Locate the cell with the specified text and output its (X, Y) center coordinate. 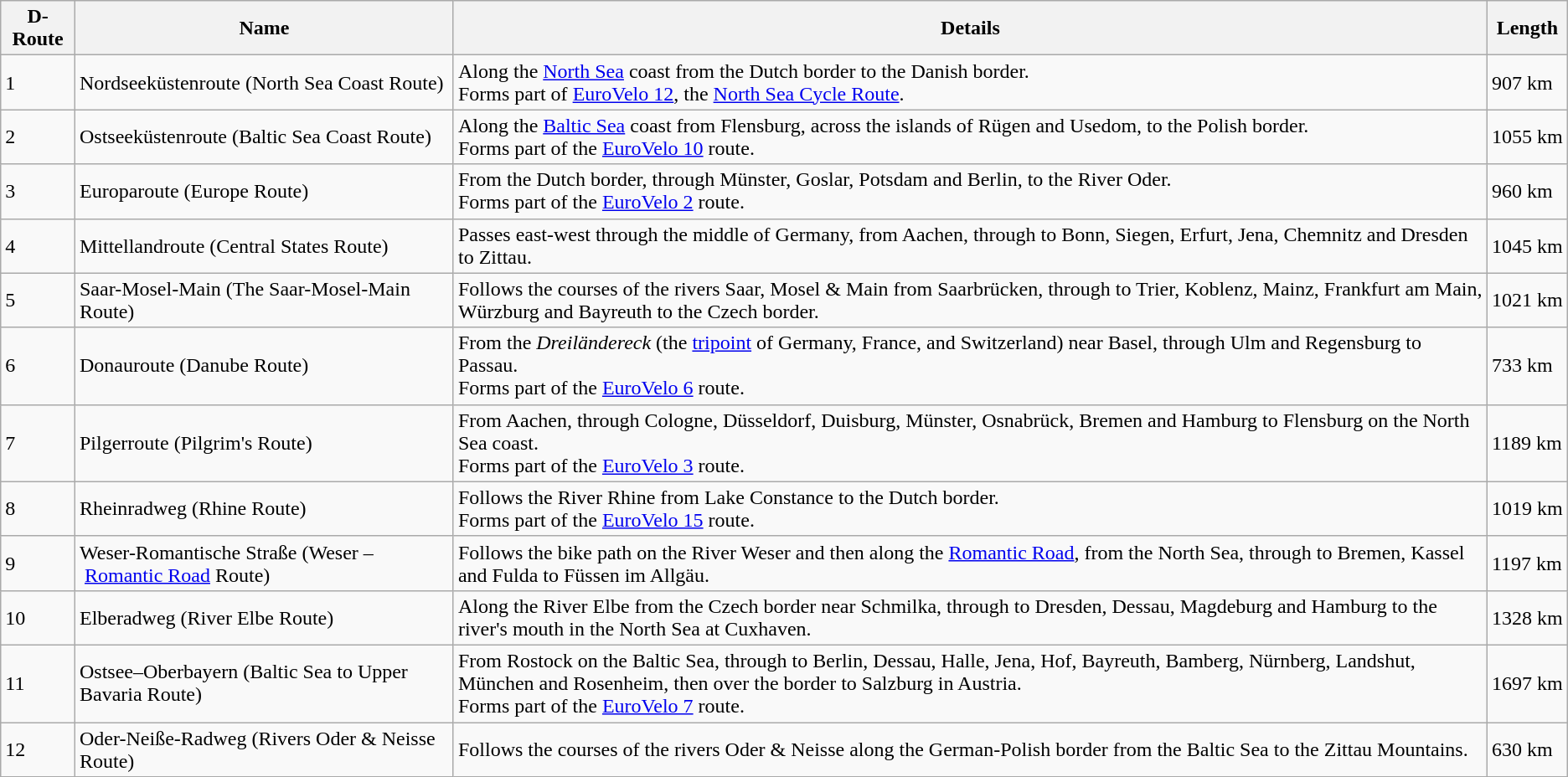
907 km (1527, 82)
Europaroute (Europe Route) (264, 191)
Pilgerroute (Pilgrim's Route) (264, 443)
Weser-Romantische Straße (Weser – Romantic Road Route) (264, 563)
D-Route (39, 28)
Follows the River Rhine from Lake Constance to the Dutch border.Forms part of the EuroVelo 15 route. (970, 509)
Passes east-west through the middle of Germany, from Aachen, through to Bonn, Siegen, Erfurt, Jena, Chemnitz and Dresden to Zittau. (970, 246)
6 (39, 366)
7 (39, 443)
Along the North Sea coast from the Dutch border to the Danish border. Forms part of EuroVelo 12, the North Sea Cycle Route. (970, 82)
Details (970, 28)
Rheinradweg (Rhine Route) (264, 509)
1197 km (1527, 563)
Donauroute (Danube Route) (264, 366)
11 (39, 683)
Oder-Neiße-Radweg (Rivers Oder & Neisse Route) (264, 749)
4 (39, 246)
5 (39, 300)
Elberadweg (River Elbe Route) (264, 618)
Ostseeküstenroute (Baltic Sea Coast Route) (264, 137)
Ostsee–Oberbayern (Baltic Sea to Upper Bavaria Route) (264, 683)
Follows the courses of the rivers Oder & Neisse along the German-Polish border from the Baltic Sea to the Zittau Mountains. (970, 749)
2 (39, 137)
Nordseeküstenroute (North Sea Coast Route) (264, 82)
1055 km (1527, 137)
12 (39, 749)
Length (1527, 28)
Mittellandroute (Central States Route) (264, 246)
1021 km (1527, 300)
3 (39, 191)
1697 km (1527, 683)
1 (39, 82)
8 (39, 509)
1328 km (1527, 618)
9 (39, 563)
1189 km (1527, 443)
960 km (1527, 191)
10 (39, 618)
Name (264, 28)
630 km (1527, 749)
Along the Baltic Sea coast from Flensburg, across the islands of Rügen and Usedom, to the Polish border.Forms part of the EuroVelo 10 route. (970, 137)
733 km (1527, 366)
Saar-Mosel-Main (The Saar-Mosel-Main Route) (264, 300)
From the Dutch border, through Münster, Goslar, Potsdam and Berlin, to the River Oder.Forms part of the EuroVelo 2 route. (970, 191)
1045 km (1527, 246)
1019 km (1527, 509)
